Find where the given text appears and provide that cell's center as [x, y] coordinate. 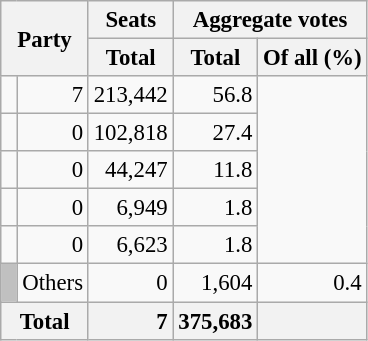
102,818 [130, 133]
Others [52, 283]
1,604 [216, 283]
44,247 [130, 170]
Aggregate votes [270, 20]
Party [45, 38]
Seats [130, 20]
0.4 [312, 283]
213,442 [130, 95]
11.8 [216, 170]
27.4 [216, 133]
6,623 [130, 245]
375,683 [216, 321]
Of all (%) [312, 58]
56.8 [216, 95]
6,949 [130, 208]
